Identify which cell holds the provided text, then report its [X, Y] central coordinate. 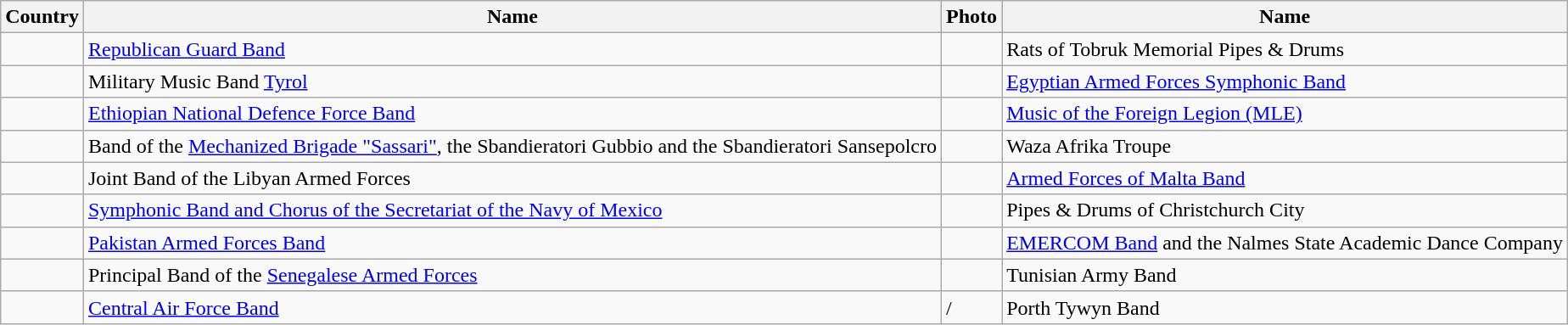
Central Air Force Band [512, 307]
Pakistan Armed Forces Band [512, 243]
Republican Guard Band [512, 49]
Rats of Tobruk Memorial Pipes & Drums [1285, 49]
/ [972, 307]
Tunisian Army Band [1285, 275]
Photo [972, 17]
Symphonic Band and Chorus of the Secretariat of the Navy of Mexico [512, 210]
Egyptian Armed Forces Symphonic Band [1285, 81]
Waza Afrika Troupe [1285, 146]
Ethiopian National Defence Force Band [512, 114]
Joint Band of the Libyan Armed Forces [512, 178]
Porth Tywyn Band [1285, 307]
Military Music Band Tyrol [512, 81]
Music of the Foreign Legion (MLE) [1285, 114]
Armed Forces of Malta Band [1285, 178]
Pipes & Drums of Christchurch City [1285, 210]
Principal Band of the Senegalese Armed Forces [512, 275]
EMERCOM Band and the Nalmes State Academic Dance Company [1285, 243]
Band of the Mechanized Brigade "Sassari", the Sbandieratori Gubbio and the Sbandieratori Sansepolcro [512, 146]
Country [42, 17]
